Pinpoint the cell where the given text exists, returning its (x, y) midpoint coordinate. 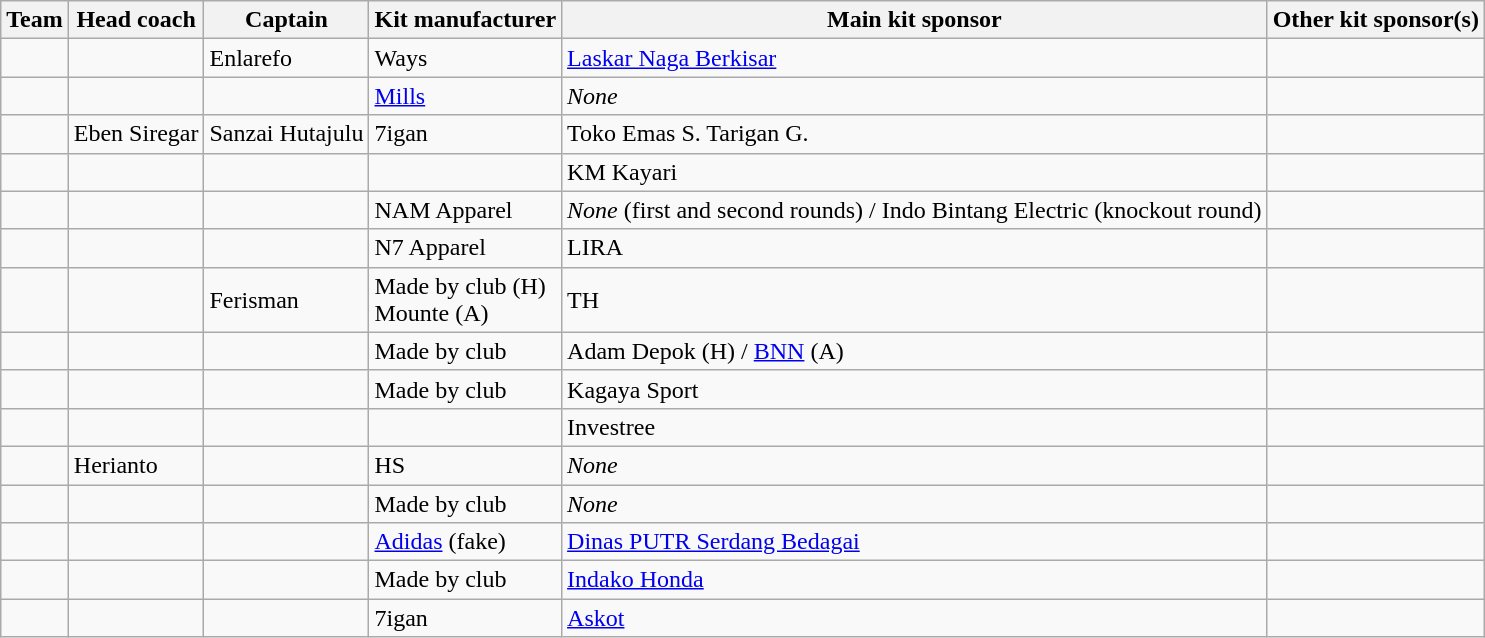
TH (915, 300)
Main kit sponsor (915, 20)
Kagaya Sport (915, 389)
Team (35, 20)
N7 Apparel (466, 248)
Ferisman (286, 300)
Other kit sponsor(s) (1376, 20)
Ways (466, 58)
Eben Siregar (136, 134)
Dinas PUTR Serdang Bedagai (915, 542)
None (first and second rounds) / Indo Bintang Electric (knockout round) (915, 210)
Captain (286, 20)
NAM Apparel (466, 210)
Mills (466, 96)
Toko Emas S. Tarigan G. (915, 134)
Askot (915, 618)
HS (466, 465)
Investree (915, 427)
Indako Honda (915, 580)
Head coach (136, 20)
KM Kayari (915, 172)
Laskar Naga Berkisar (915, 58)
LIRA (915, 248)
Adidas (fake) (466, 542)
Enlarefo (286, 58)
Kit manufacturer (466, 20)
Sanzai Hutajulu (286, 134)
Made by club (H) Mounte (A) (466, 300)
Herianto (136, 465)
Adam Depok (H) / BNN (A) (915, 351)
